Search for the cell housing the specified text and yield its (x, y) center coordinate. 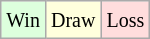
Win (24, 20)
Draw (72, 20)
Loss (126, 20)
